For the text-containing cell, return its midpoint in (x, y) coordinate format. 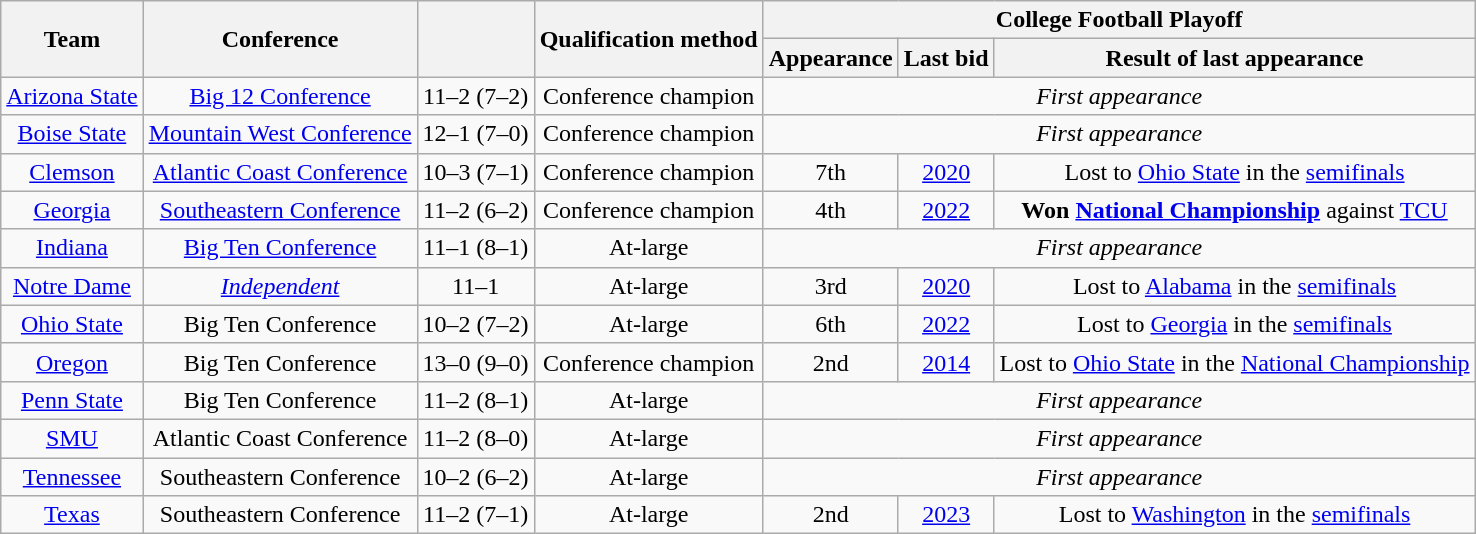
Independent (280, 286)
Clemson (72, 172)
10–3 (7–1) (476, 172)
2014 (946, 362)
11–2 (7–1) (476, 515)
Conference (280, 39)
Ohio State (72, 324)
Lost to Ohio State in the National Championship (1234, 362)
10–2 (7–2) (476, 324)
Lost to Ohio State in the semifinals (1234, 172)
Notre Dame (72, 286)
SMU (72, 438)
11–2 (8–1) (476, 400)
Qualification method (648, 39)
3rd (830, 286)
Lost to Georgia in the semifinals (1234, 324)
4th (830, 210)
Result of last appearance (1234, 58)
Georgia (72, 210)
Texas (72, 515)
12–1 (7–0) (476, 134)
Oregon (72, 362)
11–2 (7–2) (476, 96)
10–2 (6–2) (476, 477)
Lost to Alabama in the semifinals (1234, 286)
Boise State (72, 134)
Penn State (72, 400)
Lost to Washington in the semifinals (1234, 515)
11–2 (8–0) (476, 438)
11–2 (6–2) (476, 210)
Big 12 Conference (280, 96)
Arizona State (72, 96)
College Football Playoff (1119, 20)
Last bid (946, 58)
11–1 (476, 286)
7th (830, 172)
Tennessee (72, 477)
Indiana (72, 248)
Appearance (830, 58)
2023 (946, 515)
Won National Championship against TCU (1234, 210)
Mountain West Conference (280, 134)
6th (830, 324)
13–0 (9–0) (476, 362)
Team (72, 39)
11–1 (8–1) (476, 248)
